Scan for the cell matching the given text and deliver its (X, Y) coordinate at center. 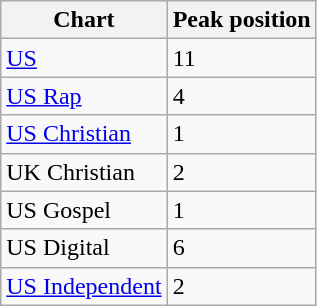
US Gospel (84, 210)
US Independent (84, 286)
UK Christian (84, 172)
US Digital (84, 248)
4 (242, 96)
US Rap (84, 96)
US Christian (84, 134)
Chart (84, 20)
Peak position (242, 20)
11 (242, 58)
US (84, 58)
6 (242, 248)
